Scan for the cell matching the given text and deliver its (x, y) coordinate at center. 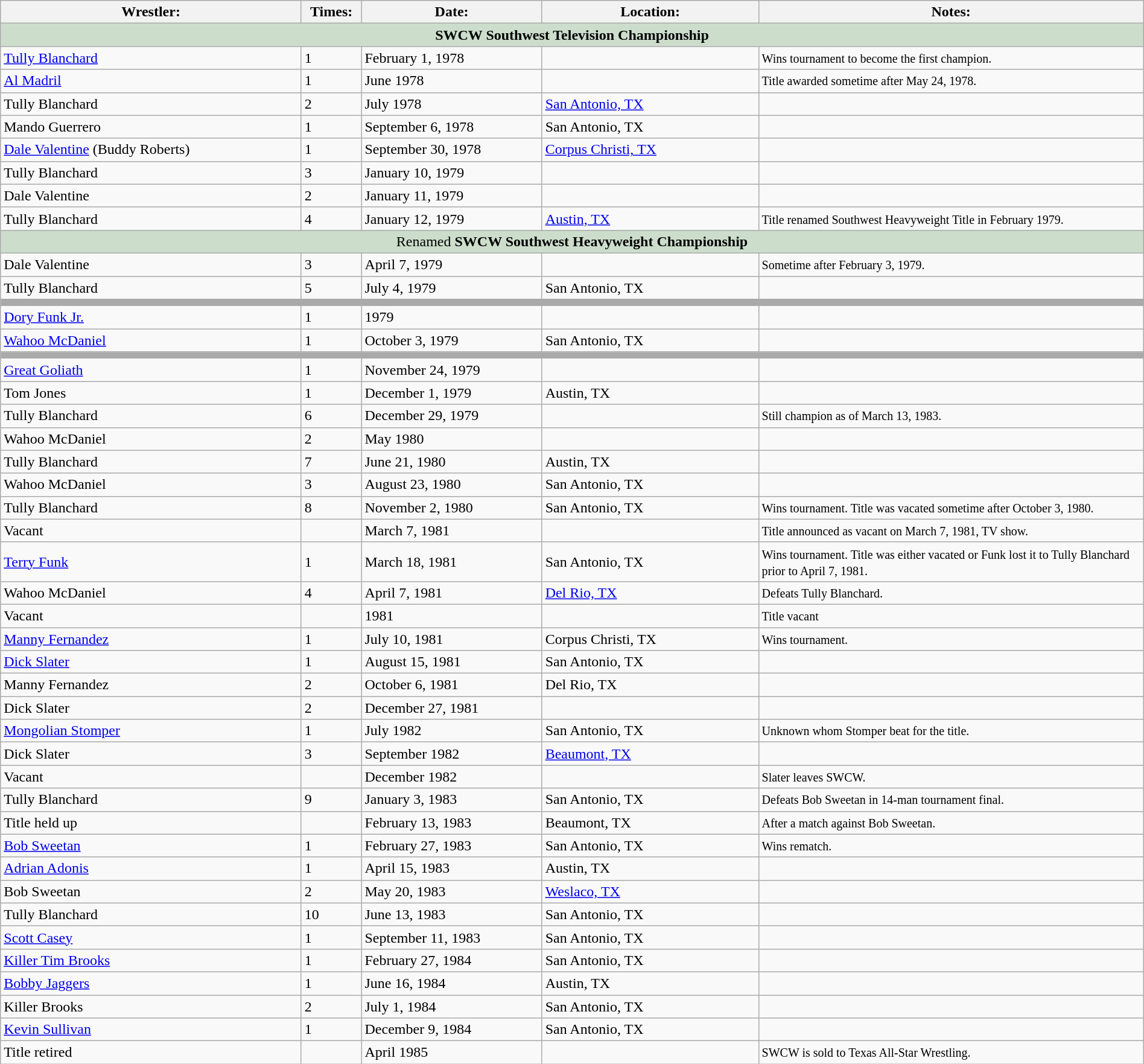
SWCW Southwest Television Championship (572, 35)
Wrestler: (151, 12)
December 1, 1979 (451, 393)
Title vacant (951, 616)
Killer Brooks (151, 1006)
Slater leaves SWCW. (951, 777)
Defeats Bob Sweetan in 14-man tournament final. (951, 800)
September 6, 1978 (451, 127)
Kevin Sullivan (151, 1030)
Defeats Tully Blanchard. (951, 593)
August 23, 1980 (451, 485)
Wins tournament. (951, 639)
Unknown whom Stomper beat for the title. (951, 731)
Title renamed Southwest Heavyweight Title in February 1979. (951, 218)
Adrian Adonis (151, 868)
Dory Funk Jr. (151, 317)
Mongolian Stomper (151, 731)
Bobby Jaggers (151, 983)
September 30, 1978 (451, 150)
February 1, 1978 (451, 58)
Sometime after February 3, 1979. (951, 264)
July 1978 (451, 104)
Times: (331, 12)
February 27, 1984 (451, 960)
After a match against Bob Sweetan. (951, 823)
1979 (451, 317)
August 15, 1981 (451, 662)
October 6, 1981 (451, 685)
May 1980 (451, 439)
Scott Casey (151, 937)
Great Goliath (151, 370)
February 27, 1983 (451, 846)
September 11, 1983 (451, 937)
December 1982 (451, 777)
April 1985 (451, 1053)
Title held up (151, 823)
SWCW is sold to Texas All-Star Wrestling. (951, 1053)
December 27, 1981 (451, 708)
July 4, 1979 (451, 288)
Wins tournament. Title was vacated sometime after October 3, 1980. (951, 508)
Tom Jones (151, 393)
April 15, 1983 (451, 868)
Wins tournament to become the first champion. (951, 58)
June 1978 (451, 81)
June 16, 1984 (451, 983)
January 3, 1983 (451, 800)
Still champion as of March 13, 1983. (951, 416)
December 29, 1979 (451, 416)
November 24, 1979 (451, 370)
Date: (451, 12)
Wins rematch. (951, 846)
July 10, 1981 (451, 639)
Notes: (951, 12)
January 10, 1979 (451, 173)
March 7, 1981 (451, 530)
Weslaco, TX (650, 891)
5 (331, 288)
8 (331, 508)
January 11, 1979 (451, 196)
September 1982 (451, 754)
Wins tournament. Title was either vacated or Funk lost it to Tully Blanchard prior to April 7, 1981. (951, 561)
December 9, 1984 (451, 1030)
6 (331, 416)
June 21, 1980 (451, 462)
July 1, 1984 (451, 1006)
Al Madril (151, 81)
October 3, 1979 (451, 340)
Renamed SWCW Southwest Heavyweight Championship (572, 241)
May 20, 1983 (451, 891)
Location: (650, 12)
Mando Guerrero (151, 127)
Title retired (151, 1053)
9 (331, 800)
November 2, 1980 (451, 508)
Killer Tim Brooks (151, 960)
January 12, 1979 (451, 218)
February 13, 1983 (451, 823)
April 7, 1981 (451, 593)
July 1982 (451, 731)
1981 (451, 616)
Terry Funk (151, 561)
Title awarded sometime after May 24, 1978. (951, 81)
March 18, 1981 (451, 561)
June 13, 1983 (451, 914)
7 (331, 462)
10 (331, 914)
April 7, 1979 (451, 264)
Dale Valentine (Buddy Roberts) (151, 150)
Title announced as vacant on March 7, 1981, TV show. (951, 530)
